Detect which cell encompasses the target text, then output its (X, Y) center coordinate. 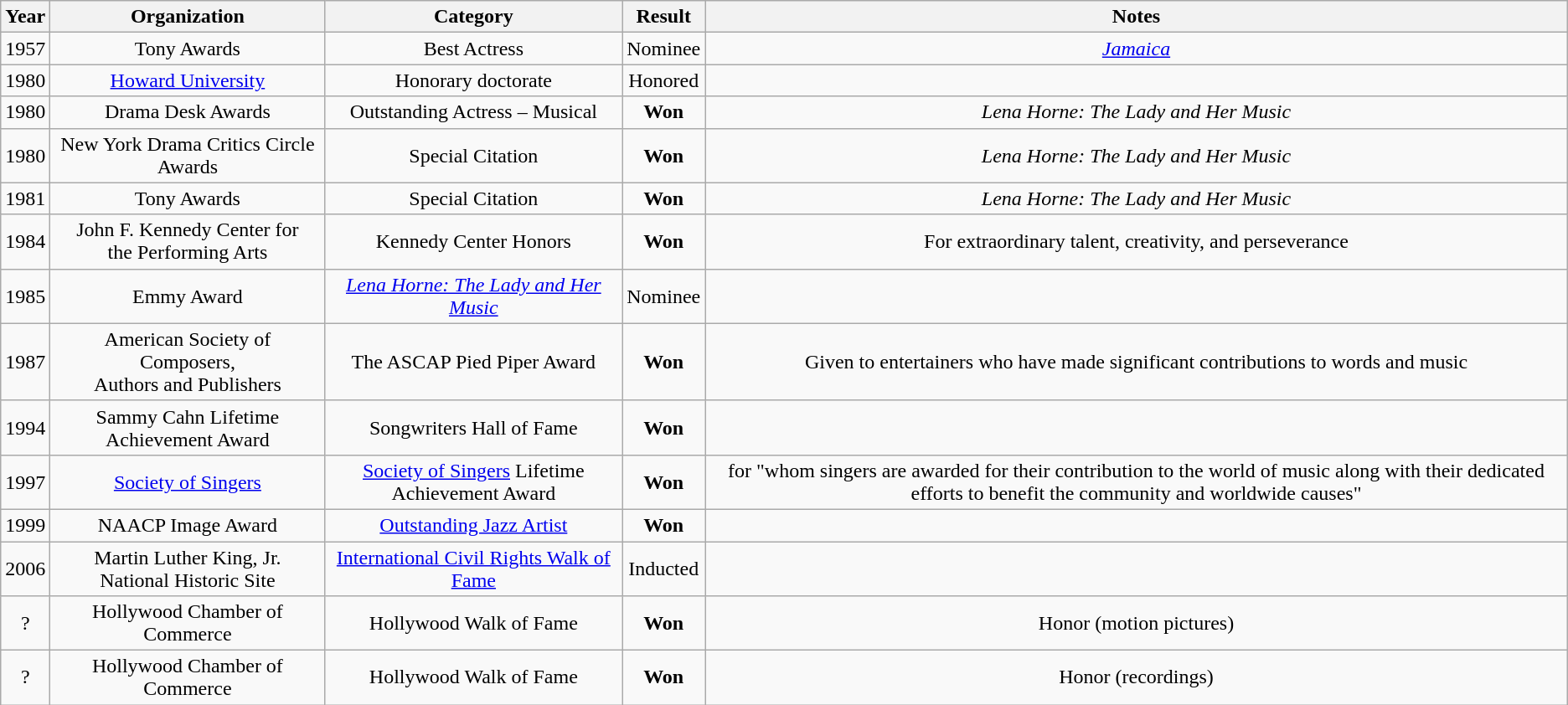
Howard University (188, 80)
The ASCAP Pied Piper Award (474, 362)
Drama Desk Awards (188, 112)
1957 (25, 49)
1984 (25, 241)
John F. Kennedy Center for the Performing Arts (188, 241)
International Civil Rights Walk of Fame (474, 568)
1997 (25, 482)
Outstanding Jazz Artist (474, 525)
Emmy Award (188, 296)
1987 (25, 362)
Organization (188, 17)
American Society of Composers, Authors and Publishers (188, 362)
Sammy Cahn Lifetime Achievement Award (188, 427)
Notes (1137, 17)
Kennedy Center Honors (474, 241)
For extraordinary talent, creativity, and perseverance (1137, 241)
Year (25, 17)
Society of Singers (188, 482)
Honor (motion pictures) (1137, 623)
1985 (25, 296)
Given to entertainers who have made significant contributions to words and music (1137, 362)
Society of Singers Lifetime Achievement Award (474, 482)
2006 (25, 568)
Best Actress (474, 49)
Category (474, 17)
Jamaica (1137, 49)
Songwriters Hall of Fame (474, 427)
Martin Luther King, Jr. National Historic Site (188, 568)
Honored (663, 80)
Outstanding Actress – Musical (474, 112)
Inducted (663, 568)
Honorary doctorate (474, 80)
1981 (25, 198)
Honor (recordings) (1137, 678)
NAACP Image Award (188, 525)
Result (663, 17)
1999 (25, 525)
New York Drama Critics Circle Awards (188, 156)
1994 (25, 427)
